Locate the cell with the specified text and output its (X, Y) center coordinate. 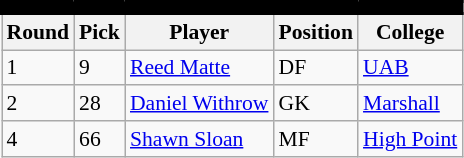
DF (315, 68)
Marshall (410, 104)
9 (100, 68)
2 (38, 104)
4 (38, 139)
GK (315, 104)
Daniel Withrow (200, 104)
1 (38, 68)
Player (200, 32)
28 (100, 104)
MF (315, 139)
High Point (410, 139)
College (410, 32)
Pick (100, 32)
UAB (410, 68)
Round (38, 32)
Position (315, 32)
Shawn Sloan (200, 139)
66 (100, 139)
Reed Matte (200, 68)
